Return the (x, y) coordinate for the center point of the cell that contains the specified text.  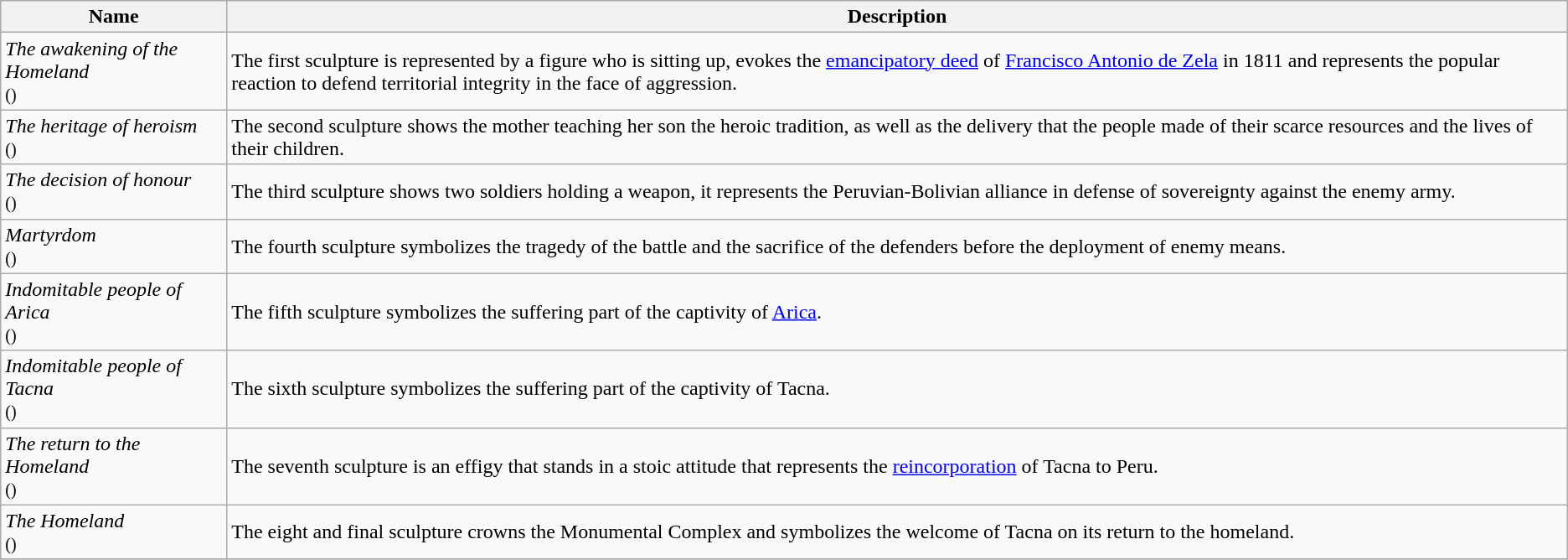
The fourth sculpture symbolizes the tragedy of the battle and the sacrifice of the defenders before the deployment of enemy means. (897, 246)
Name (114, 17)
Description (897, 17)
Indomitable people of Arica() (114, 312)
The awakening of the Homeland() (114, 71)
Martyrdom() (114, 246)
The sixth sculpture symbolizes the suffering part of the captivity of Tacna. (897, 389)
The fifth sculpture symbolizes the suffering part of the captivity of Arica. (897, 312)
The seventh sculpture is an effigy that stands in a stoic attitude that represents the reincorporation of Tacna to Peru. (897, 466)
The heritage of heroism() (114, 137)
The Homeland() (114, 531)
The return to the Homeland() (114, 466)
The eight and final sculpture crowns the Monumental Complex and symbolizes the welcome of Tacna on its return to the homeland. (897, 531)
Indomitable people of Tacna() (114, 389)
The decision of honour() (114, 191)
